Identify which cell holds the provided text, then report its [X, Y] central coordinate. 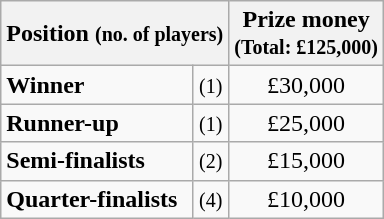
Semi-finalists [97, 161]
(2) [211, 161]
£30,000 [306, 85]
£15,000 [306, 161]
£25,000 [306, 123]
Quarter-finalists [97, 199]
Prize money(Total: £125,000) [306, 34]
Position (no. of players) [115, 34]
£10,000 [306, 199]
(4) [211, 199]
Winner [97, 85]
Runner-up [97, 123]
